Scan for the cell matching the given text and deliver its [X, Y] coordinate at center. 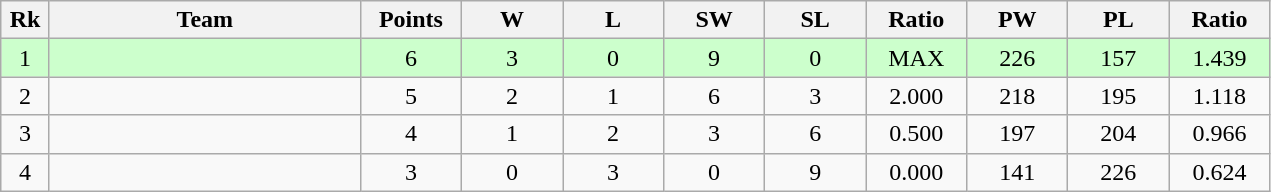
0.000 [916, 172]
PL [1118, 20]
195 [1118, 96]
1.439 [1220, 58]
SW [714, 20]
MAX [916, 58]
PW [1018, 20]
W [512, 20]
0.966 [1220, 134]
2.000 [916, 96]
0.624 [1220, 172]
0.500 [916, 134]
Rk [26, 20]
1.118 [1220, 96]
157 [1118, 58]
204 [1118, 134]
5 [410, 96]
197 [1018, 134]
L [612, 20]
141 [1018, 172]
Points [410, 20]
Team [204, 20]
218 [1018, 96]
SL [816, 20]
